Output the [x, y] coordinate of the center of the cell containing the given text.  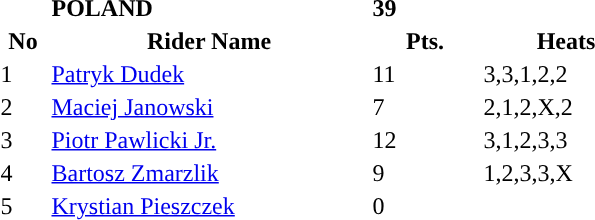
Pts. [425, 41]
Rider Name [209, 41]
Piotr Pawlicki Jr. [209, 140]
11 [425, 74]
9 [425, 173]
Patryk Dudek [209, 74]
Bartosz Zmarzlik [209, 173]
12 [425, 140]
Maciej Janowski [209, 107]
7 [425, 107]
